Determine the (x, y) coordinate at the center of the cell enclosing the given text.  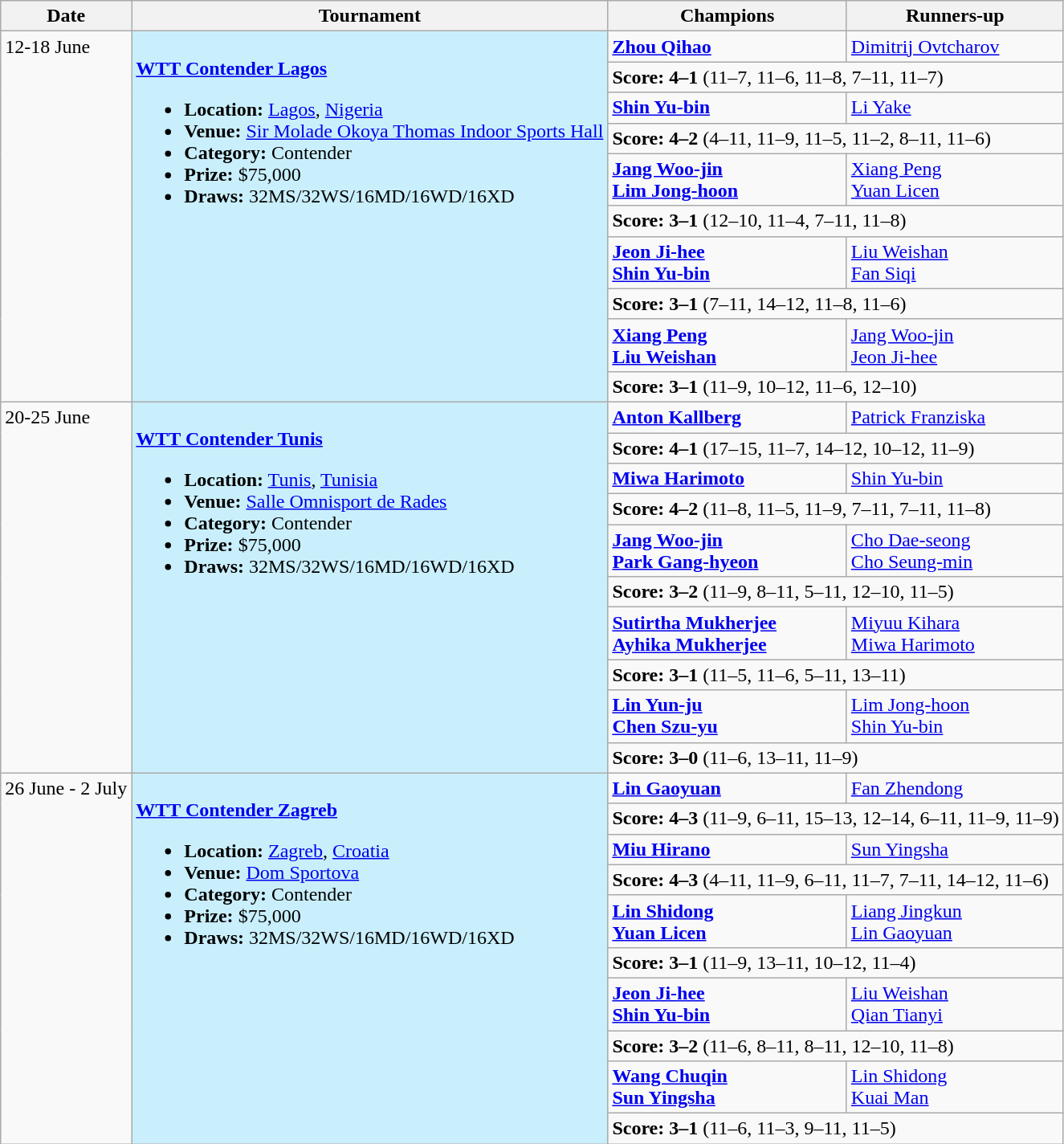
Wang Chuqin Sun Yingsha (728, 1088)
12-18 June (66, 217)
20-25 June (66, 587)
Jang Woo-jin Jeon Ji-hee (955, 345)
Score: 3–1 (11–9, 13–11, 10–12, 11–4) (835, 962)
Li Yake (955, 108)
Score: 3–1 (7–11, 14–12, 11–8, 11–6) (835, 304)
Cho Dae-seong Cho Seung-min (955, 551)
Score: 3–1 (11–9, 10–12, 11–6, 12–10) (835, 386)
Lim Jong-hoon Shin Yu-bin (955, 717)
Score: 3–1 (11–5, 11–6, 5–11, 13–11) (835, 675)
Sun Yingsha (955, 849)
Liu Weishan Qian Tianyi (955, 1004)
Score: 4–1 (17–15, 11–7, 14–12, 10–12, 11–9) (835, 447)
Score: 4–2 (4–11, 11–9, 11–5, 11–2, 8–11, 11–6) (835, 138)
Lin Shidong Kuai Man (955, 1088)
Score: 3–2 (11–9, 8–11, 5–11, 12–10, 11–5) (835, 592)
Liang Jingkun Lin Gaoyuan (955, 921)
Miwa Harimoto (728, 479)
Tournament (369, 16)
Score: 4–2 (11–8, 11–5, 11–9, 7–11, 7–11, 11–8) (835, 509)
Xiang Peng Liu Weishan (728, 345)
Anton Kallberg (728, 417)
Score: 3–1 (12–10, 11–4, 7–11, 11–8) (835, 221)
Score: 3–0 (11–6, 13–11, 11–9) (835, 758)
Patrick Franziska (955, 417)
Lin Shidong Yuan Licen (728, 921)
Zhou Qihao (728, 47)
Miu Hirano (728, 849)
Score: 3–1 (11–6, 11–3, 9–11, 11–5) (835, 1129)
Score: 4–1 (11–7, 11–6, 11–8, 7–11, 11–7) (835, 77)
Fan Zhendong (955, 788)
WTT Contender TunisLocation: Tunis, TunisiaVenue: Salle Omnisport de RadesCategory: ContenderPrize: $75,000Draws: 32MS/32WS/16MD/16WD/16XD (369, 587)
Liu Weishan Fan Siqi (955, 262)
Date (66, 16)
Lin Gaoyuan (728, 788)
Score: 4–3 (11–9, 6–11, 15–13, 12–14, 6–11, 11–9, 11–9) (835, 819)
Sutirtha Mukherjee Ayhika Mukherjee (728, 633)
Lin Yun-ju Chen Szu-yu (728, 717)
Dimitrij Ovtcharov (955, 47)
Xiang Peng Yuan Licen (955, 180)
WTT Contender ZagrebLocation: Zagreb, CroatiaVenue: Dom SportovaCategory: ContenderPrize: $75,000Draws: 32MS/32WS/16MD/16WD/16XD (369, 958)
Score: 3–2 (11–6, 8–11, 8–11, 12–10, 11–8) (835, 1045)
Score: 4–3 (4–11, 11–9, 6–11, 11–7, 7–11, 14–12, 11–6) (835, 880)
26 June - 2 July (66, 958)
Jang Woo-jin Lim Jong-hoon (728, 180)
Jang Woo-jin Park Gang-hyeon (728, 551)
Miyuu Kihara Miwa Harimoto (955, 633)
Champions (728, 16)
Runners-up (955, 16)
